Pinpoint the cell where the given text exists, returning its (X, Y) midpoint coordinate. 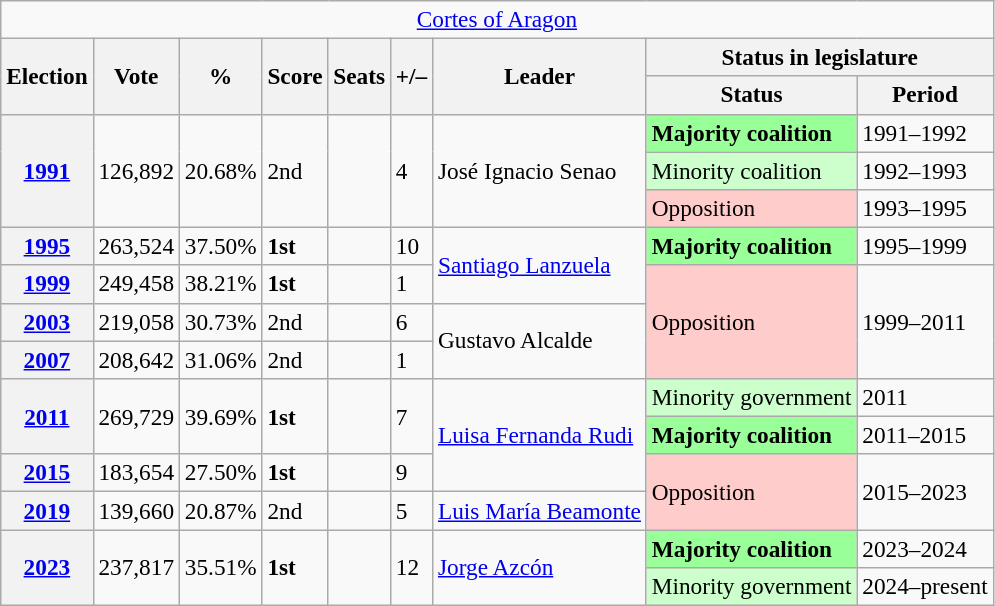
1991 (47, 170)
263,524 (136, 246)
30.73% (220, 322)
39.69% (220, 416)
35.51% (220, 567)
2007 (47, 359)
31.06% (220, 359)
2015 (47, 473)
2023 (47, 567)
2003 (47, 322)
6 (411, 322)
1991–1992 (925, 133)
37.50% (220, 246)
139,660 (136, 510)
Status in legislature (820, 57)
Vote (136, 76)
20.68% (220, 170)
Leader (540, 76)
Cortes of Aragon (497, 19)
9 (411, 473)
1992–1993 (925, 170)
Luisa Fernanda Rudi (540, 434)
% (220, 76)
Gustavo Alcalde (540, 341)
Luis María Beamonte (540, 510)
183,654 (136, 473)
2023–2024 (925, 548)
Minority coalition (752, 170)
27.50% (220, 473)
1995 (47, 246)
Election (47, 76)
10 (411, 246)
7 (411, 416)
José Ignacio Senao (540, 170)
2011–2015 (925, 435)
12 (411, 567)
1995–1999 (925, 246)
1999 (47, 284)
5 (411, 510)
219,058 (136, 322)
Score (295, 76)
2019 (47, 510)
1993–1995 (925, 208)
237,817 (136, 567)
269,729 (136, 416)
2015–2023 (925, 492)
Seats (360, 76)
20.87% (220, 510)
4 (411, 170)
Period (925, 95)
+/– (411, 76)
2024–present (925, 586)
Status (752, 95)
Santiago Lanzuela (540, 265)
1999–2011 (925, 322)
38.21% (220, 284)
Jorge Azcón (540, 567)
126,892 (136, 170)
208,642 (136, 359)
249,458 (136, 284)
